For the text-containing cell, return its midpoint in [X, Y] coordinate format. 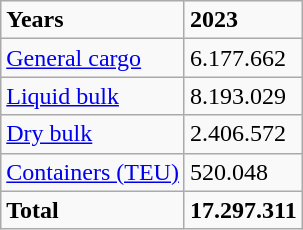
Liquid bulk [93, 96]
Years [93, 20]
Total [93, 210]
2.406.572 [243, 134]
8.193.029 [243, 96]
2023 [243, 20]
17.297.311 [243, 210]
Dry bulk [93, 134]
Containers (TEU) [93, 172]
6.177.662 [243, 58]
520.048 [243, 172]
General cargo [93, 58]
